Search for the cell housing the specified text and yield its (X, Y) center coordinate. 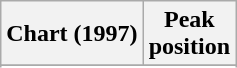
Peakposition (189, 34)
Chart (1997) (72, 34)
